From the cell containing the given text, extract its center point as (X, Y) coordinate. 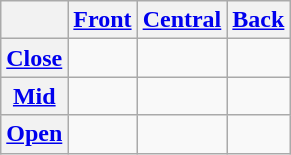
Back (258, 20)
Mid (34, 96)
Close (34, 58)
Open (34, 134)
Central (182, 20)
Front (102, 20)
